Pinpoint the cell where the given text exists, returning its [X, Y] midpoint coordinate. 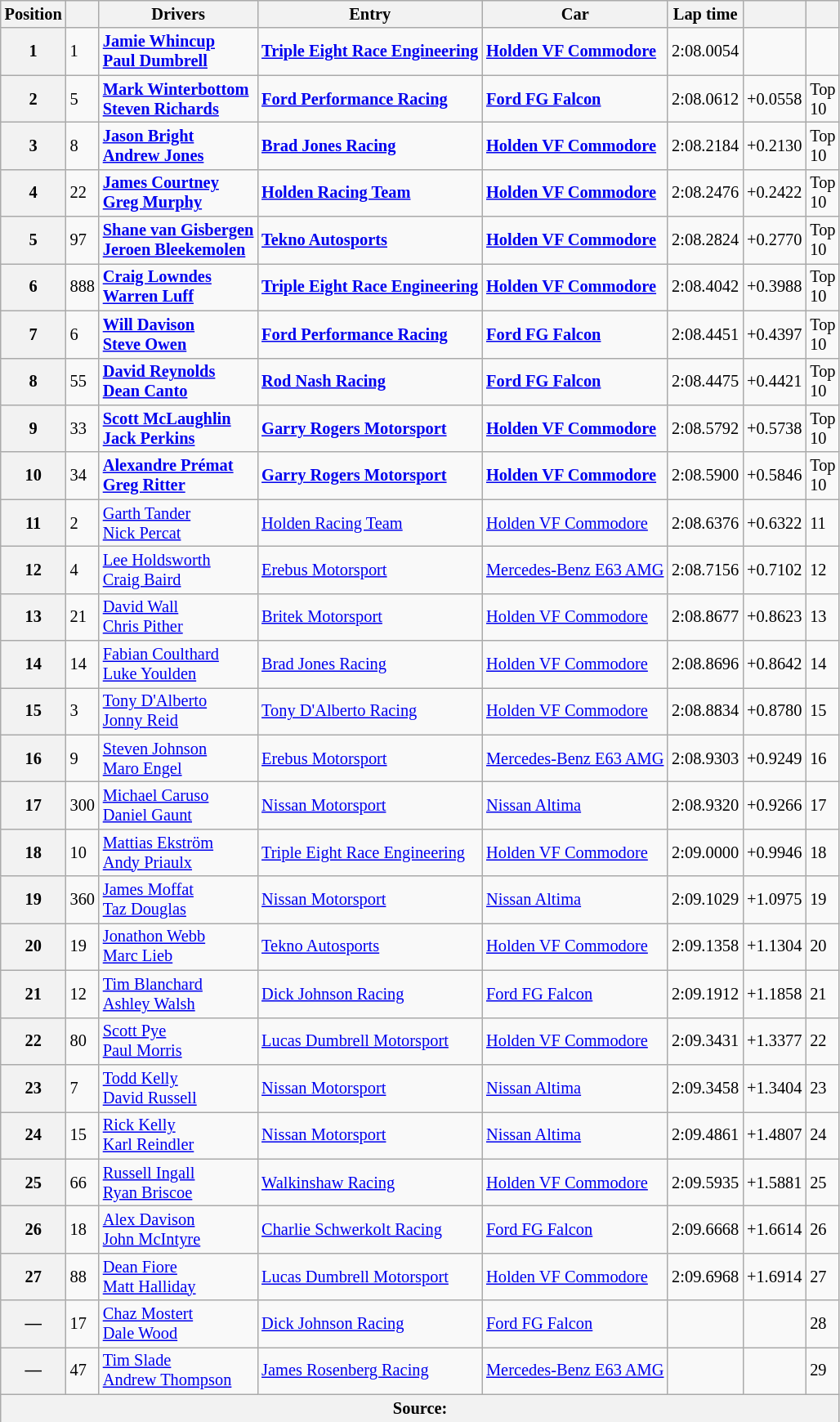
34 [83, 476]
Walkinshaw Racing [369, 1183]
360 [83, 900]
2:08.2476 [705, 193]
+0.5846 [775, 476]
Russell Ingall Ryan Briscoe [178, 1183]
Lee Holdsworth Craig Baird [178, 570]
James Moffat Taz Douglas [178, 900]
2:08.0054 [705, 51]
97 [83, 240]
Lap time [705, 14]
Britek Motorsport [369, 617]
+0.9266 [775, 805]
Jamie Whincup Paul Dumbrell [178, 51]
Mark Winterbottom Steven Richards [178, 99]
Jonathon Webb Marc Lieb [178, 946]
2:08.9320 [705, 805]
Garth Tander Nick Percat [178, 523]
29 [822, 1371]
2:09.6668 [705, 1229]
Drivers [178, 14]
+0.0558 [775, 99]
+0.4397 [775, 334]
33 [83, 428]
Rick Kelly Karl Reindler [178, 1135]
Fabian Coulthard Luke Youlden [178, 664]
+1.1304 [775, 946]
Jason Bright Andrew Jones [178, 145]
28 [822, 1324]
Car [575, 14]
+0.2770 [775, 240]
Alex Davison John McIntyre [178, 1229]
300 [83, 805]
88 [83, 1277]
+1.3377 [775, 1041]
James Rosenberg Racing [369, 1371]
+0.2422 [775, 193]
2:08.8677 [705, 617]
2:08.5792 [705, 428]
2:08.0612 [705, 99]
Scott McLaughlin Jack Perkins [178, 428]
2:08.2184 [705, 145]
Tim Slade Andrew Thompson [178, 1371]
Charlie Schwerkolt Racing [369, 1229]
+0.6322 [775, 523]
2:08.9303 [705, 758]
2:09.3431 [705, 1041]
2:09.1358 [705, 946]
2:09.1912 [705, 994]
+0.8623 [775, 617]
2:09.5935 [705, 1183]
2:08.4042 [705, 287]
Source: [420, 1408]
2:09.1029 [705, 900]
Mattias Ekström Andy Priaulx [178, 852]
+0.9249 [775, 758]
2:09.3458 [705, 1088]
Alexandre Prémat Greg Ritter [178, 476]
+0.8780 [775, 711]
+1.4807 [775, 1135]
+0.2130 [775, 145]
+1.5881 [775, 1183]
Craig Lowndes Warren Luff [178, 287]
2:09.4861 [705, 1135]
2:08.4451 [705, 334]
2:09.6968 [705, 1277]
Tim Blanchard Ashley Walsh [178, 994]
55 [83, 382]
+1.6614 [775, 1229]
2:08.4475 [705, 382]
66 [83, 1183]
47 [83, 1371]
+0.4421 [775, 382]
+1.6914 [775, 1277]
Entry [369, 14]
+0.5738 [775, 428]
2:08.8834 [705, 711]
+1.3404 [775, 1088]
Will Davison Steve Owen [178, 334]
Rod Nash Racing [369, 382]
Steven Johnson Maro Engel [178, 758]
Todd Kelly David Russell [178, 1088]
James Courtney Greg Murphy [178, 193]
80 [83, 1041]
2:08.6376 [705, 523]
Chaz Mostert Dale Wood [178, 1324]
888 [83, 287]
Scott Pye Paul Morris [178, 1041]
2:08.5900 [705, 476]
Shane van Gisbergen Jeroen Bleekemolen [178, 240]
+0.9946 [775, 852]
2:09.0000 [705, 852]
Position [34, 14]
+0.3988 [775, 287]
+1.1858 [775, 994]
David Reynolds Dean Canto [178, 382]
+1.0975 [775, 900]
Michael Caruso Daniel Gaunt [178, 805]
+0.8642 [775, 664]
+0.7102 [775, 570]
2:08.7156 [705, 570]
David Wall Chris Pither [178, 617]
Tony D'Alberto Racing [369, 711]
Tony D'Alberto Jonny Reid [178, 711]
2:08.8696 [705, 664]
Dean Fiore Matt Halliday [178, 1277]
2:08.2824 [705, 240]
